For the text-containing cell, return its midpoint in [X, Y] coordinate format. 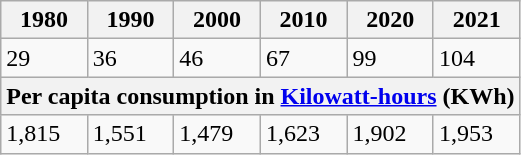
67 [304, 58]
36 [130, 58]
2020 [390, 20]
104 [476, 58]
2010 [304, 20]
2021 [476, 20]
1,623 [304, 134]
46 [218, 58]
1990 [130, 20]
1980 [44, 20]
1,815 [44, 134]
29 [44, 58]
1,953 [476, 134]
1,551 [130, 134]
2000 [218, 20]
1,479 [218, 134]
1,902 [390, 134]
99 [390, 58]
Per capita consumption in Kilowatt-hours (KWh) [260, 96]
